Output the [x, y] coordinate of the center of the cell containing the given text.  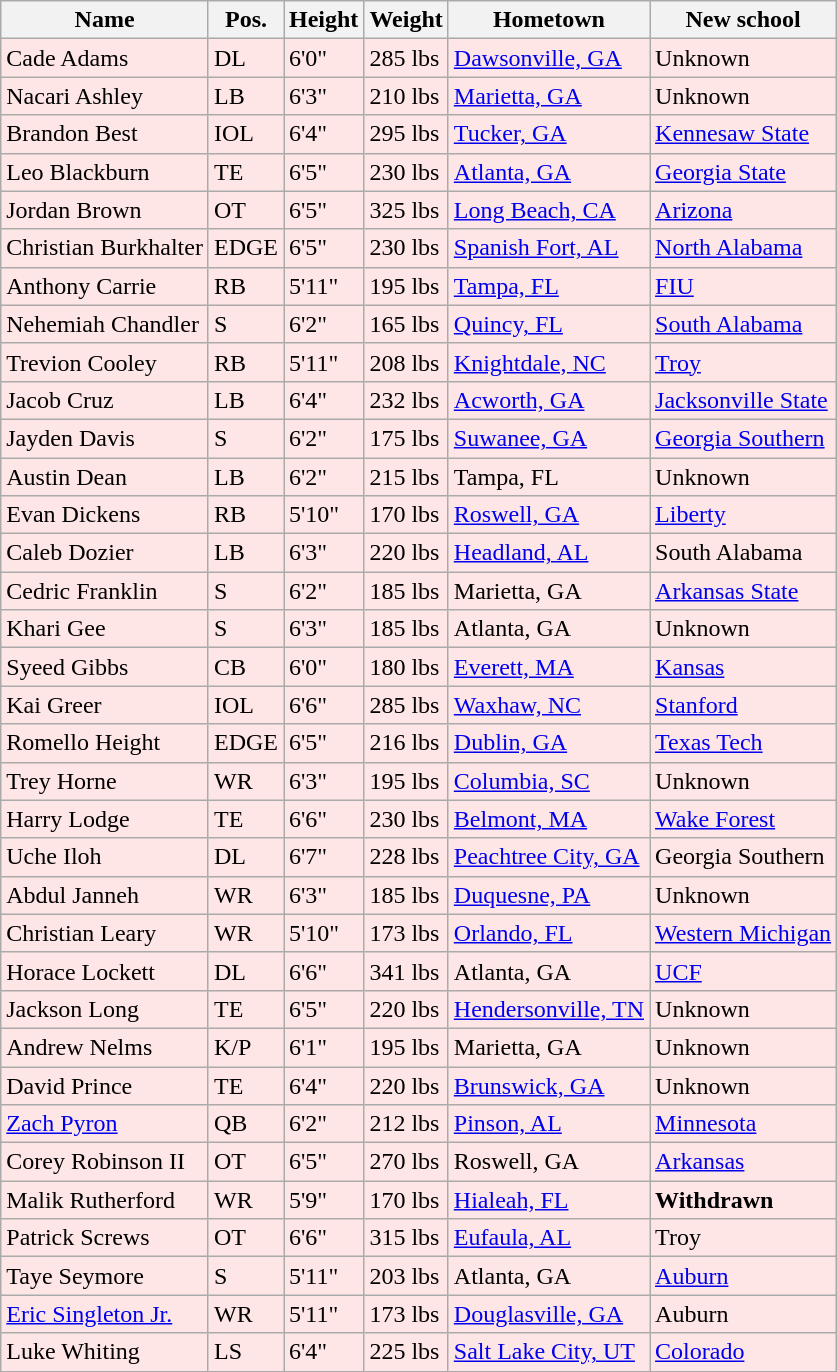
165 lbs [406, 324]
228 lbs [406, 857]
225 lbs [406, 1352]
Jacksonville State [744, 400]
Nehemiah Chandler [105, 324]
Corey Robinson II [105, 1162]
Name [105, 20]
325 lbs [406, 210]
Patrick Screws [105, 1238]
Austin Dean [105, 477]
341 lbs [406, 971]
Colorado [744, 1352]
Weight [406, 20]
Belmont, MA [548, 819]
Andrew Nelms [105, 1047]
Peachtree City, GA [548, 857]
Zach Pyron [105, 1124]
Jacob Cruz [105, 400]
Quincy, FL [548, 324]
Douglasville, GA [548, 1314]
Caleb Dozier [105, 553]
Stanford [744, 705]
295 lbs [406, 134]
208 lbs [406, 362]
Withdrawn [744, 1200]
Georgia State [744, 172]
Suwanee, GA [548, 438]
FIU [744, 286]
Christian Leary [105, 933]
232 lbs [406, 400]
Christian Burkhalter [105, 248]
Liberty [744, 515]
Anthony Carrie [105, 286]
Cade Adams [105, 58]
6'1" [324, 1047]
315 lbs [406, 1238]
216 lbs [406, 743]
Minnesota [744, 1124]
Dawsonville, GA [548, 58]
Taye Seymore [105, 1276]
New school [744, 20]
Duquesne, PA [548, 895]
Abdul Janneh [105, 895]
UCF [744, 971]
Everett, MA [548, 667]
175 lbs [406, 438]
Eufaula, AL [548, 1238]
Salt Lake City, UT [548, 1352]
Texas Tech [744, 743]
Harry Lodge [105, 819]
QB [246, 1124]
David Prince [105, 1085]
CB [246, 667]
Evan Dickens [105, 515]
Eric Singleton Jr. [105, 1314]
Arizona [744, 210]
Acworth, GA [548, 400]
203 lbs [406, 1276]
Western Michigan [744, 933]
212 lbs [406, 1124]
Cedric Franklin [105, 591]
Kansas [744, 667]
Headland, AL [548, 553]
Nacari Ashley [105, 96]
Trey Horne [105, 781]
Kennesaw State [744, 134]
Arkansas [744, 1162]
270 lbs [406, 1162]
Orlando, FL [548, 933]
Pos. [246, 20]
180 lbs [406, 667]
Leo Blackburn [105, 172]
Romello Height [105, 743]
Long Beach, CA [548, 210]
Jayden Davis [105, 438]
Trevion Cooley [105, 362]
Kai Greer [105, 705]
North Alabama [744, 248]
Brunswick, GA [548, 1085]
215 lbs [406, 477]
Jordan Brown [105, 210]
Luke Whiting [105, 1352]
Hendersonville, TN [548, 1009]
Hometown [548, 20]
Jackson Long [105, 1009]
Hialeah, FL [548, 1200]
Columbia, SC [548, 781]
Syeed Gibbs [105, 667]
Arkansas State [744, 591]
Malik Rutherford [105, 1200]
LS [246, 1352]
K/P [246, 1047]
Horace Lockett [105, 971]
5'9" [324, 1200]
Pinson, AL [548, 1124]
Waxhaw, NC [548, 705]
Tucker, GA [548, 134]
Uche Iloh [105, 857]
Brandon Best [105, 134]
6'7" [324, 857]
Wake Forest [744, 819]
Knightdale, NC [548, 362]
Spanish Fort, AL [548, 248]
Height [324, 20]
210 lbs [406, 96]
Khari Gee [105, 629]
Dublin, GA [548, 743]
